Locate the cell with the specified text and output its (X, Y) center coordinate. 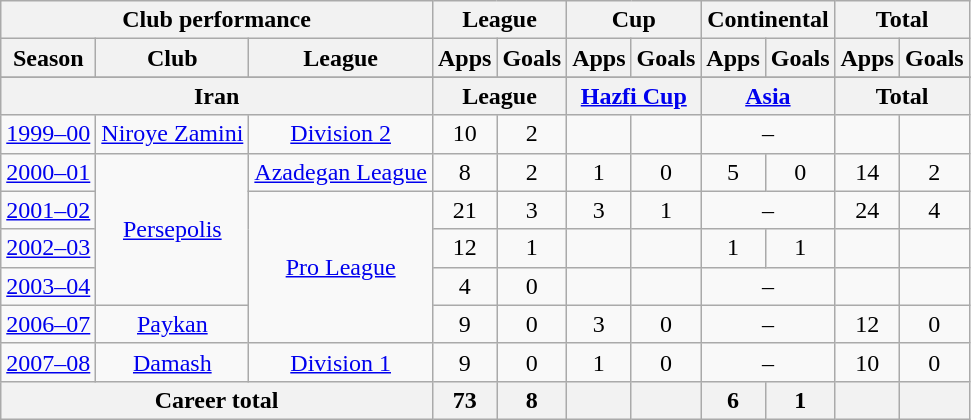
Niroye Zamini (172, 134)
Career total (217, 400)
Damash (172, 362)
14 (867, 172)
2001–02 (48, 210)
Season (48, 58)
Division 1 (341, 362)
Iran (217, 96)
1999–00 (48, 134)
2003–04 (48, 286)
Asia (768, 96)
6 (733, 400)
Club (172, 58)
Azadegan League (341, 172)
2006–07 (48, 324)
Club performance (217, 20)
2002–03 (48, 248)
2000–01 (48, 172)
2007–08 (48, 362)
Division 2 (341, 134)
24 (867, 210)
Pro League (341, 267)
Persepolis (172, 229)
21 (464, 210)
Hazfi Cup (634, 96)
Cup (634, 20)
5 (733, 172)
Continental (768, 20)
73 (464, 400)
Paykan (172, 324)
